Locate the cell with the specified text and output its [x, y] center coordinate. 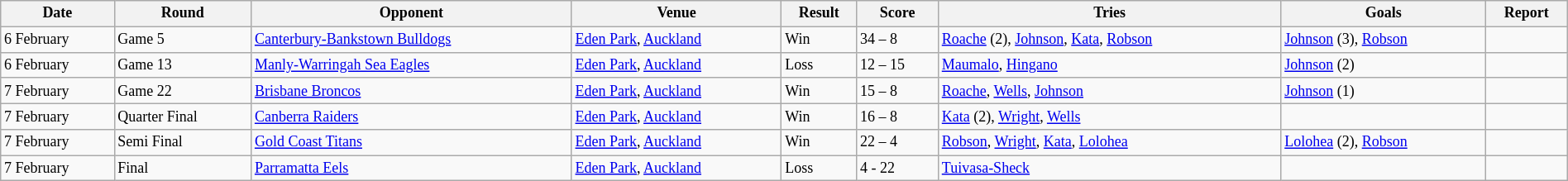
Round [183, 13]
Date [58, 13]
Quarter Final [183, 116]
Opponent [412, 13]
Manly-Warringah Sea Eagles [412, 64]
Tuivasa-Sheck [1109, 169]
Final [183, 169]
16 – 8 [898, 116]
Report [1527, 13]
Johnson (3), Robson [1384, 40]
Venue [676, 13]
Canberra Raiders [412, 116]
Game 13 [183, 64]
12 – 15 [898, 64]
Kata (2), Wright, Wells [1109, 116]
Johnson (2) [1384, 64]
Parramatta Eels [412, 169]
4 - 22 [898, 169]
Roache, Wells, Johnson [1109, 91]
Result [819, 13]
Johnson (1) [1384, 91]
34 – 8 [898, 40]
Goals [1384, 13]
Score [898, 13]
Robson, Wright, Kata, Lolohea [1109, 142]
Gold Coast Titans [412, 142]
Canterbury-Bankstown Bulldogs [412, 40]
Semi Final [183, 142]
15 – 8 [898, 91]
Brisbane Broncos [412, 91]
22 – 4 [898, 142]
Game 22 [183, 91]
Roache (2), Johnson, Kata, Robson [1109, 40]
Game 5 [183, 40]
Maumalo, Hingano [1109, 64]
Tries [1109, 13]
Lolohea (2), Robson [1384, 142]
